Locate the cell with the specified text and output its (x, y) center coordinate. 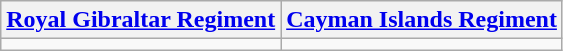
Cayman Islands Regiment (422, 20)
Royal Gibraltar Regiment (141, 20)
